For the text-containing cell, return its midpoint in [X, Y] coordinate format. 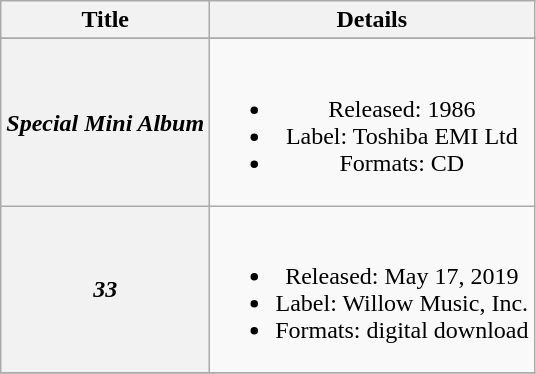
Released: 1986Label: Toshiba EMI LtdFormats: CD [372, 122]
Details [372, 20]
Released: May 17, 2019Label: Willow Music, Inc.Formats: digital download [372, 290]
Special Mini Album [106, 122]
Title [106, 20]
33 [106, 290]
